Provide the [X, Y] coordinate of the cell's center where the given text is located.  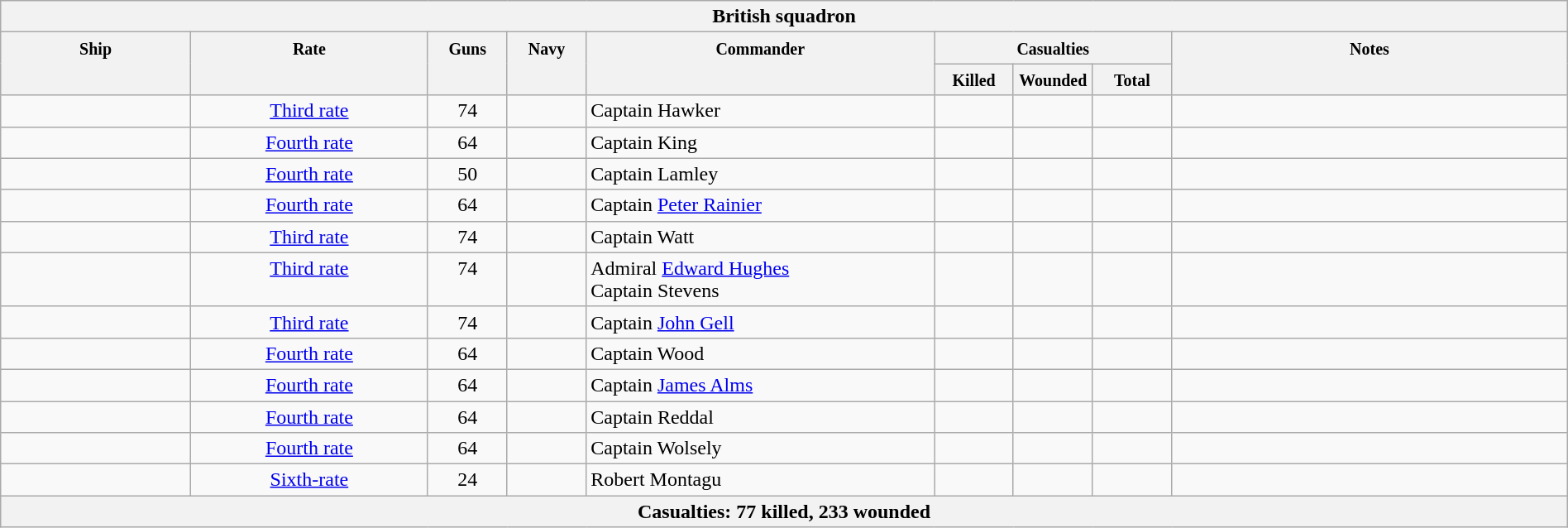
Ship [96, 64]
Captain Hawker [761, 111]
Wounded [1053, 79]
Captain James Alms [761, 385]
Captain King [761, 142]
Commander [761, 64]
50 [467, 174]
Rate [309, 64]
British squadron [784, 17]
Casualties: 77 killed, 233 wounded [784, 511]
Notes [1370, 64]
Navy [547, 64]
Admiral Edward Hughes Captain Stevens [761, 280]
Casualties [1054, 48]
Guns [467, 64]
24 [467, 480]
Captain John Gell [761, 322]
Captain Wood [761, 353]
Captain Reddal [761, 416]
Captain Peter Rainier [761, 205]
Robert Montagu [761, 480]
Sixth-rate [309, 480]
Total [1132, 79]
Captain Lamley [761, 174]
Captain Wolsely [761, 449]
Killed [974, 79]
Captain Watt [761, 237]
